Return [X, Y] of the center of cell containing provided text 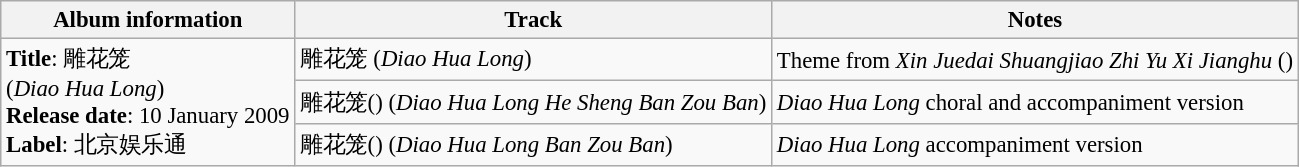
Album information [148, 20]
雕花笼() (Diao Hua Long He Sheng Ban Zou Ban) [534, 102]
Theme from Xin Juedai Shuangjiao Zhi Yu Xi Jianghu () [1036, 60]
雕花笼() (Diao Hua Long Ban Zou Ban) [534, 146]
Title: 雕花笼(Diao Hua Long)Release date: 10 January 2009Label: 北京娱乐通 [148, 103]
Diao Hua Long accompaniment version [1036, 146]
雕花笼 (Diao Hua Long) [534, 60]
Notes [1036, 20]
Diao Hua Long choral and accompaniment version [1036, 102]
Track [534, 20]
